For the text-containing cell, return its midpoint in (X, Y) coordinate format. 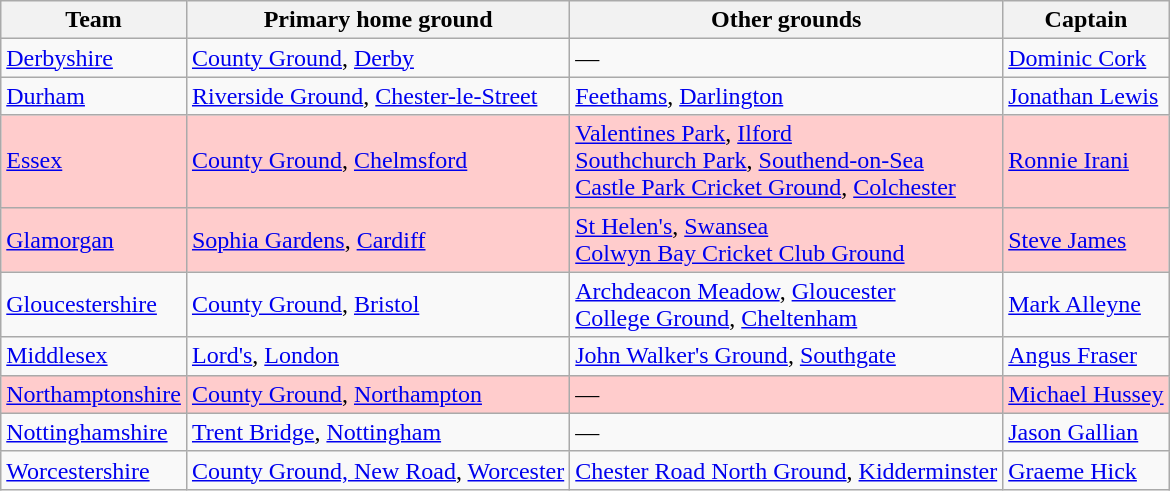
Graeme Hick (1086, 470)
Team (94, 20)
John Walker's Ground, Southgate (786, 356)
Feethams, Darlington (786, 96)
St Helen's, SwanseaColwyn Bay Cricket Club Ground (786, 240)
County Ground, New Road, Worcester (378, 470)
Steve James (1086, 240)
Worcestershire (94, 470)
Essex (94, 161)
Archdeacon Meadow, GloucesterCollege Ground, Cheltenham (786, 304)
Primary home ground (378, 20)
Dominic Cork (1086, 58)
Jason Gallian (1086, 432)
Ronnie Irani (1086, 161)
Riverside Ground, Chester-le-Street (378, 96)
Mark Alleyne (1086, 304)
Lord's, London (378, 356)
Trent Bridge, Nottingham (378, 432)
County Ground, Chelmsford (378, 161)
Sophia Gardens, Cardiff (378, 240)
Other grounds (786, 20)
County Ground, Northampton (378, 394)
Middlesex (94, 356)
Durham (94, 96)
Jonathan Lewis (1086, 96)
Angus Fraser (1086, 356)
Glamorgan (94, 240)
Valentines Park, IlfordSouthchurch Park, Southend-on-SeaCastle Park Cricket Ground, Colchester (786, 161)
Gloucestershire (94, 304)
Chester Road North Ground, Kidderminster (786, 470)
County Ground, Bristol (378, 304)
County Ground, Derby (378, 58)
Captain (1086, 20)
Nottinghamshire (94, 432)
Derbyshire (94, 58)
Michael Hussey (1086, 394)
Northamptonshire (94, 394)
